Locate the cell with the specified text and output its [x, y] center coordinate. 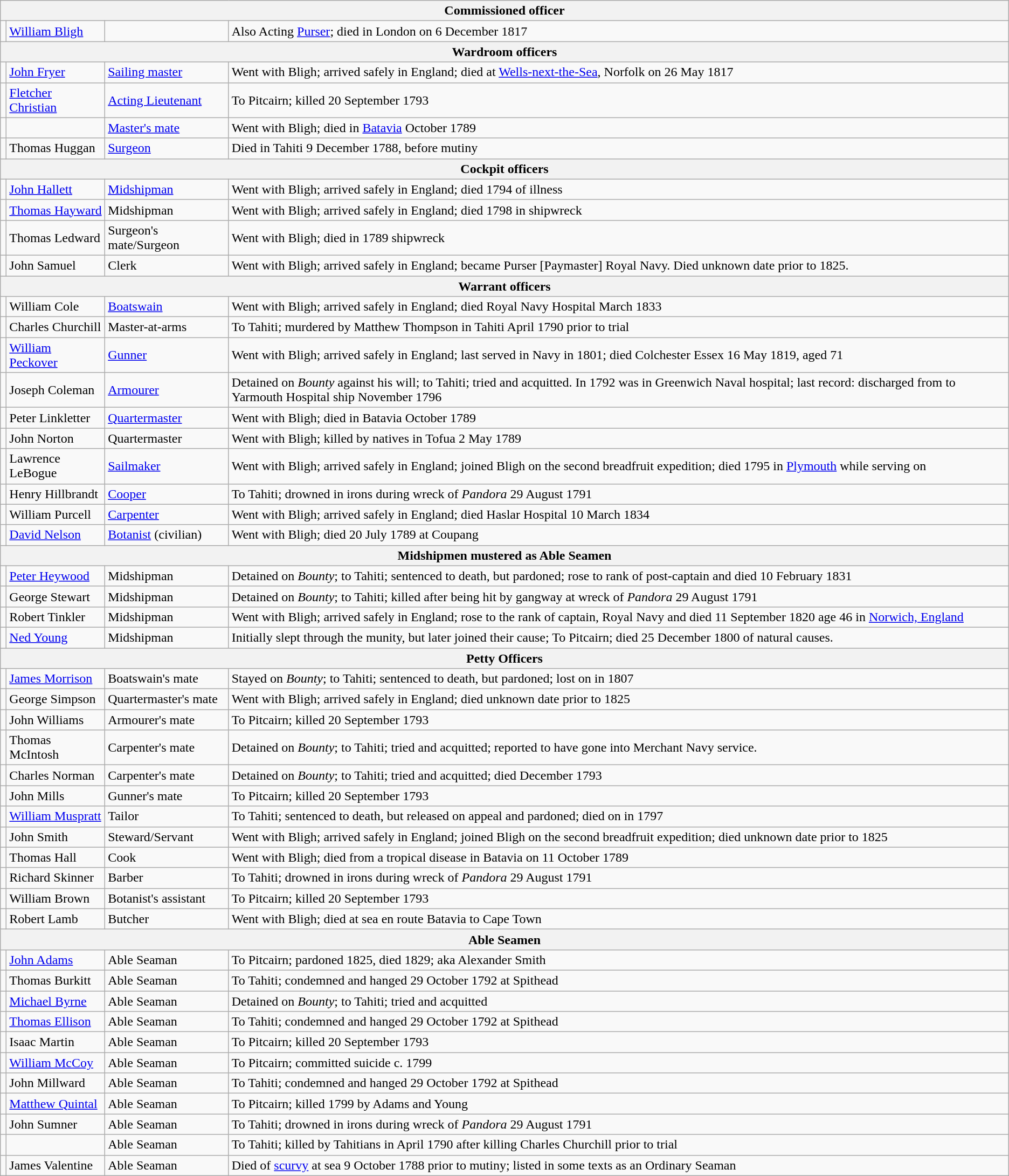
Went with Bligh; arrived safely in England; died 1798 in shipwreck [619, 210]
To Pitcairn; killed 1799 by Adams and Young [619, 1104]
Master-at-arms [167, 327]
Went with Bligh; arrived safely in England; died at Wells-next-the-Sea, Norfolk on 26 May 1817 [619, 72]
Butcher [167, 919]
John Smith [56, 837]
Went with Bligh; died in 1789 shipwreck [619, 237]
Michael Byrne [56, 1001]
To Tahiti; murdered by Matthew Thompson in Tahiti April 1790 prior to trial [619, 327]
Went with Bligh; arrived safely in England; died Royal Navy Hospital March 1833 [619, 307]
Also Acting Purser; died in London on 6 December 1817 [619, 31]
John Norton [56, 438]
Thomas Huggan [56, 148]
Went with Bligh; arrived safely in England; died 1794 of illness [619, 189]
Lawrence LeBogue [56, 466]
Peter Linkletter [56, 418]
William Brown [56, 898]
Thomas Hall [56, 857]
John Adams [56, 960]
To Tahiti; sentenced to death, but released on appeal and pardoned; died on in 1797 [619, 816]
Armourer [167, 390]
Detained on Bounty; to Tahiti; tried and acquitted; died December 1793 [619, 775]
Charles Norman [56, 775]
Robert Tinkler [56, 617]
Master's mate [167, 128]
David Nelson [56, 535]
Cockpit officers [504, 169]
Detained on Bounty; to Tahiti; tried and acquitted; reported to have gone into Merchant Navy service. [619, 747]
Gunner's mate [167, 796]
John Mills [56, 796]
Went with Bligh; arrived safely in England; rose to the rank of captain, Royal Navy and died 11 September 1820 age 46 in Norwich, England [619, 617]
John Hallett [56, 189]
Went with Bligh; died at sea en route Batavia to Cape Town [619, 919]
Stayed on Bounty; to Tahiti; sentenced to death, but pardoned; lost on in 1807 [619, 679]
Joseph Coleman [56, 390]
William Peckover [56, 355]
Sailing master [167, 72]
William Cole [56, 307]
Richard Skinner [56, 878]
George Stewart [56, 596]
Armourer's mate [167, 720]
Warrant officers [504, 286]
Steward/Servant [167, 837]
Detained on Bounty; to Tahiti; sentenced to death, but pardoned; rose to rank of post-captain and died 10 February 1831 [619, 576]
Went with Bligh; died 20 July 1789 at Coupang [619, 535]
Went with Bligh; arrived safely in England; became Purser [Paymaster] Royal Navy. Died unknown date prior to 1825. [619, 265]
Barber [167, 878]
Detained on Bounty; to Tahiti; killed after being hit by gangway at wreck of Pandora 29 August 1791 [619, 596]
Thomas Ledward [56, 237]
Midshipmen mustered as Able Seamen [504, 555]
Boatswain [167, 307]
Able Seamen [504, 939]
Thomas Hayward [56, 210]
Clerk [167, 265]
Detained on Bounty; to Tahiti; tried and acquitted [619, 1001]
Carpenter [167, 514]
Tailor [167, 816]
Commissioned officer [504, 11]
Cooper [167, 494]
Went with Bligh; arrived safely in England; joined Bligh on the second breadfruit expedition; died 1795 in Plymouth while serving on [619, 466]
To Pitcairn; committed suicide c. 1799 [619, 1063]
William McCoy [56, 1063]
Charles Churchill [56, 327]
Died of scurvy at sea 9 October 1788 prior to mutiny; listed in some texts as an Ordinary Seaman [619, 1165]
Matthew Quintal [56, 1104]
Acting Lieutenant [167, 100]
Went with Bligh; arrived safely in England; died unknown date prior to 1825 [619, 699]
James Morrison [56, 679]
Robert Lamb [56, 919]
Henry Hillbrandt [56, 494]
Went with Bligh; killed by natives in Tofua 2 May 1789 [619, 438]
Fletcher Christian [56, 100]
John Williams [56, 720]
Thomas McIntosh [56, 747]
Quartermaster's mate [167, 699]
James Valentine [56, 1165]
William Bligh [56, 31]
John Sumner [56, 1124]
To Pitcairn; pardoned 1825, died 1829; aka Alexander Smith [619, 960]
Sailmaker [167, 466]
Botanist's assistant [167, 898]
Gunner [167, 355]
Ned Young [56, 637]
Petty Officers [504, 658]
Surgeon's mate/Surgeon [167, 237]
Went with Bligh; arrived safely in England; joined Bligh on the second breadfruit expedition; died unknown date prior to 1825 [619, 837]
William Muspratt [56, 816]
Surgeon [167, 148]
Went with Bligh; died from a tropical disease in Batavia on 11 October 1789 [619, 857]
John Millward [56, 1083]
Thomas Burkitt [56, 980]
William Purcell [56, 514]
Died in Tahiti 9 December 1788, before mutiny [619, 148]
Thomas Ellison [56, 1022]
John Samuel [56, 265]
Botanist (civilian) [167, 535]
Went with Bligh; arrived safely in England; died Haslar Hospital 10 March 1834 [619, 514]
To Tahiti; killed by Tahitians in April 1790 after killing Charles Churchill prior to trial [619, 1145]
Peter Heywood [56, 576]
Cook [167, 857]
Initially slept through the munity, but later joined their cause; To Pitcairn; died 25 December 1800 of natural causes. [619, 637]
Boatswain's mate [167, 679]
Isaac Martin [56, 1042]
Wardroom officers [504, 52]
George Simpson [56, 699]
Went with Bligh; arrived safely in England; last served in Navy in 1801; died Colchester Essex 16 May 1819, aged 71 [619, 355]
John Fryer [56, 72]
